Locate the cell with the specified text and output its (x, y) center coordinate. 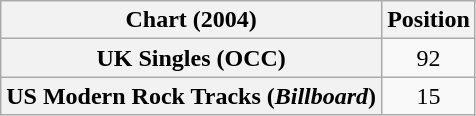
15 (429, 96)
UK Singles (OCC) (192, 58)
Position (429, 20)
92 (429, 58)
Chart (2004) (192, 20)
US Modern Rock Tracks (Billboard) (192, 96)
